Return the [X, Y] coordinate for the center point of the cell that contains the specified text.  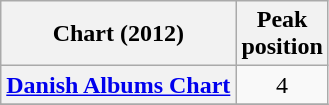
4 [282, 85]
Peakposition [282, 34]
Chart (2012) [118, 34]
Danish Albums Chart [118, 85]
